Return [X, Y] of the center of cell containing provided text 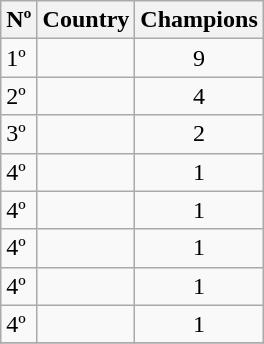
2º [19, 96]
3º [19, 134]
4 [199, 96]
1º [19, 58]
Champions [199, 20]
2 [199, 134]
9 [199, 58]
Nº [19, 20]
Country [86, 20]
